Pinpoint the cell where the given text exists, returning its (x, y) midpoint coordinate. 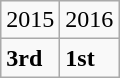
1st (90, 58)
2016 (90, 20)
2015 (30, 20)
3rd (30, 58)
